Find where the given text appears and provide that cell's center as (x, y) coordinate. 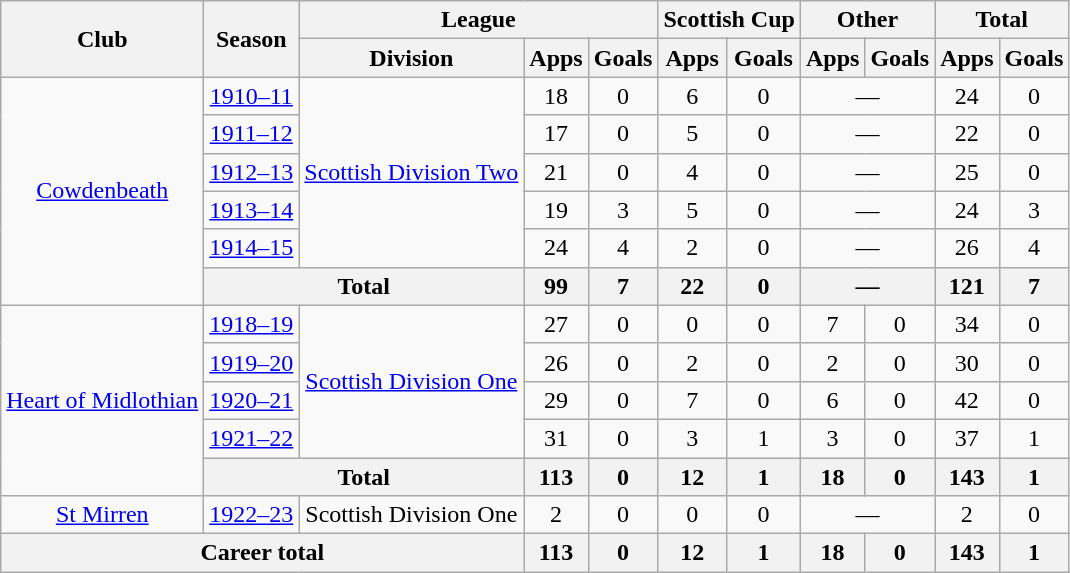
42 (967, 400)
34 (967, 324)
25 (967, 172)
19 (556, 210)
League (478, 20)
Heart of Midlothian (102, 400)
1918–19 (252, 324)
1920–21 (252, 400)
121 (967, 286)
1914–15 (252, 248)
1921–22 (252, 438)
1922–23 (252, 515)
17 (556, 134)
1911–12 (252, 134)
Season (252, 39)
30 (967, 362)
St Mirren (102, 515)
Scottish Division Two (412, 172)
1913–14 (252, 210)
29 (556, 400)
Other (867, 20)
Scottish Cup (729, 20)
Club (102, 39)
99 (556, 286)
31 (556, 438)
37 (967, 438)
1919–20 (252, 362)
Career total (262, 553)
Division (412, 58)
21 (556, 172)
1910–11 (252, 96)
1912–13 (252, 172)
27 (556, 324)
Cowdenbeath (102, 191)
